Capture the cell that displays the provided text and extract its (x, y) central coordinate. 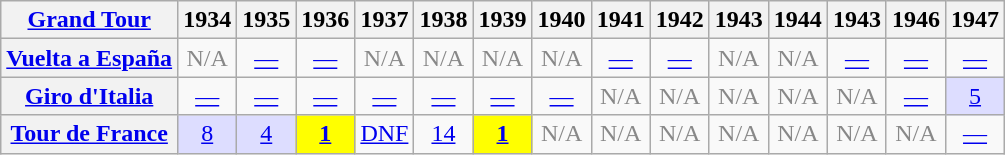
1934 (208, 20)
1944 (798, 20)
1942 (680, 20)
Giro d'Italia (90, 96)
1939 (502, 20)
14 (444, 134)
1947 (974, 20)
1935 (266, 20)
DNF (384, 134)
1937 (384, 20)
Vuelta a España (90, 58)
1938 (444, 20)
1940 (562, 20)
1946 (916, 20)
Grand Tour (90, 20)
1941 (620, 20)
5 (974, 96)
Tour de France (90, 134)
1936 (326, 20)
8 (208, 134)
4 (266, 134)
